Determine the [x, y] coordinate at the center of the cell enclosing the given text.  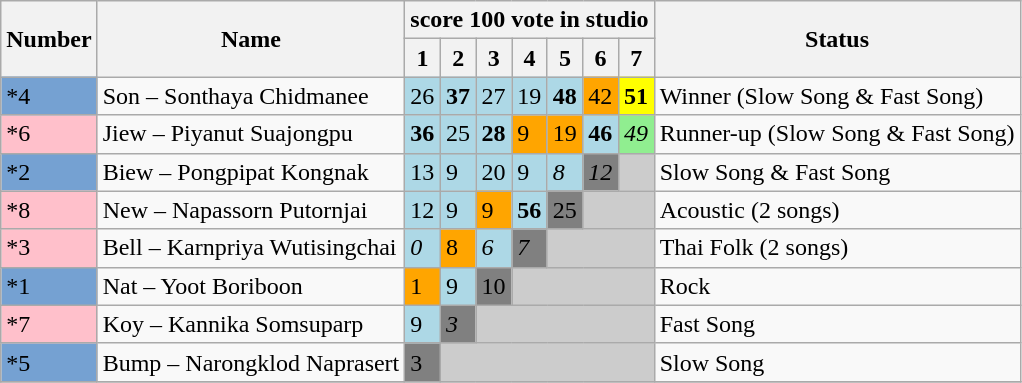
*8 [49, 210]
56 [530, 210]
Bump – Narongklod Naprasert [251, 362]
42 [601, 96]
Runner-up (Slow Song & Fast Song) [837, 134]
2 [458, 58]
46 [601, 134]
51 [636, 96]
Jiew – Piyanut Suajongpu [251, 134]
37 [458, 96]
0 [423, 248]
Status [837, 39]
36 [423, 134]
28 [494, 134]
*4 [49, 96]
48 [565, 96]
Rock [837, 286]
Slow Song [837, 362]
*3 [49, 248]
Number [49, 39]
Winner (Slow Song & Fast Song) [837, 96]
Koy – Kannika Somsuparp [251, 324]
*5 [49, 362]
Biew – Pongpipat Kongnak [251, 172]
Nat – Yoot Boriboon [251, 286]
20 [494, 172]
Name [251, 39]
score 100 vote in studio [530, 20]
*6 [49, 134]
13 [423, 172]
5 [565, 58]
27 [494, 96]
Slow Song & Fast Song [837, 172]
10 [494, 286]
*1 [49, 286]
26 [423, 96]
New – Napassorn Putornjai [251, 210]
Acoustic (2 songs) [837, 210]
Fast Song [837, 324]
Bell – Karnpriya Wutisingchai [251, 248]
Son – Sonthaya Chidmanee [251, 96]
4 [530, 58]
Thai Folk (2 songs) [837, 248]
*2 [49, 172]
*7 [49, 324]
49 [636, 134]
